Output the [X, Y] coordinate of the center of the cell containing the given text.  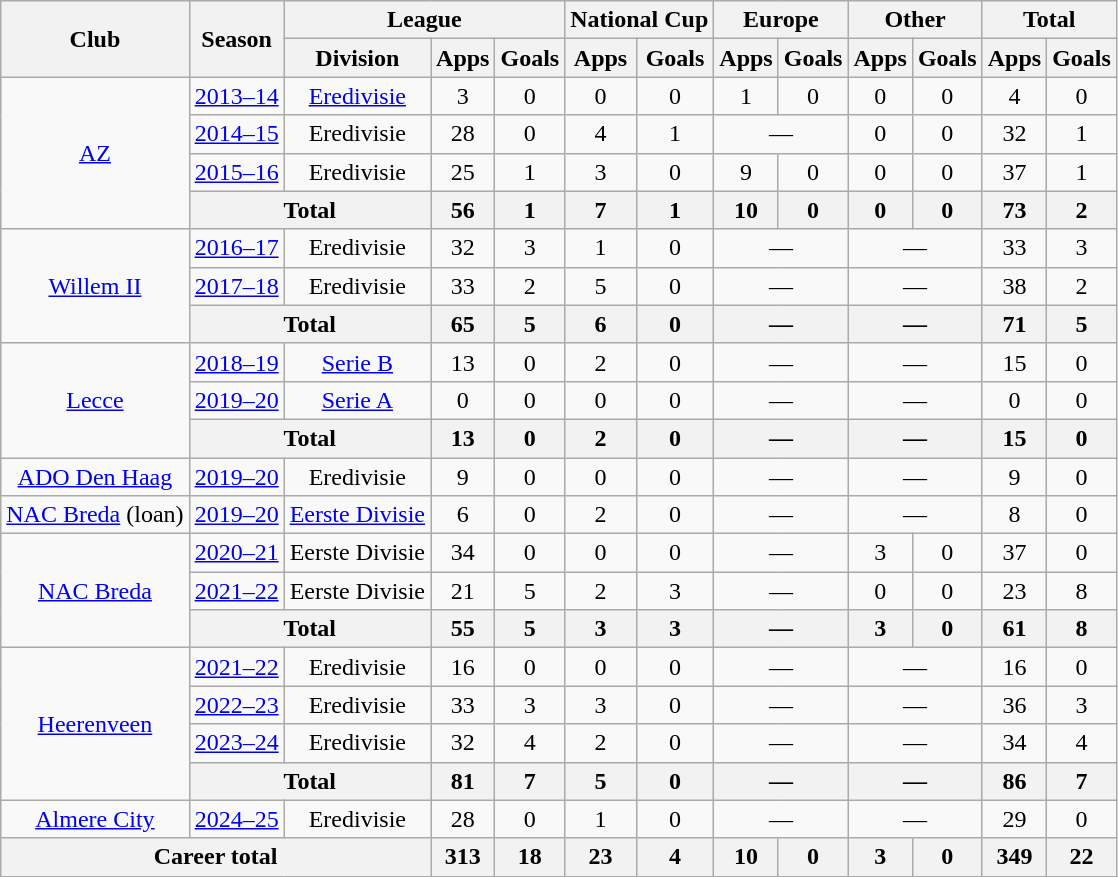
Season [236, 39]
55 [463, 629]
ADO Den Haag [95, 477]
65 [463, 324]
2020–21 [236, 553]
21 [463, 591]
Europe [781, 20]
2024–25 [236, 819]
38 [1014, 286]
81 [463, 781]
61 [1014, 629]
Club [95, 39]
73 [1014, 210]
86 [1014, 781]
2018–19 [236, 362]
56 [463, 210]
Almere City [95, 819]
2014–15 [236, 134]
2013–14 [236, 96]
25 [463, 172]
22 [1082, 857]
2017–18 [236, 286]
National Cup [640, 20]
Other [915, 20]
AZ [95, 153]
2016–17 [236, 248]
29 [1014, 819]
Career total [216, 857]
71 [1014, 324]
NAC Breda (loan) [95, 515]
349 [1014, 857]
Heerenveen [95, 724]
313 [463, 857]
Serie B [357, 362]
Lecce [95, 400]
18 [530, 857]
2023–24 [236, 743]
36 [1014, 705]
Division [357, 58]
NAC Breda [95, 591]
Serie A [357, 400]
Willem II [95, 286]
2022–23 [236, 705]
2015–16 [236, 172]
League [424, 20]
